Output the [x, y] coordinate of the center of the cell containing the given text.  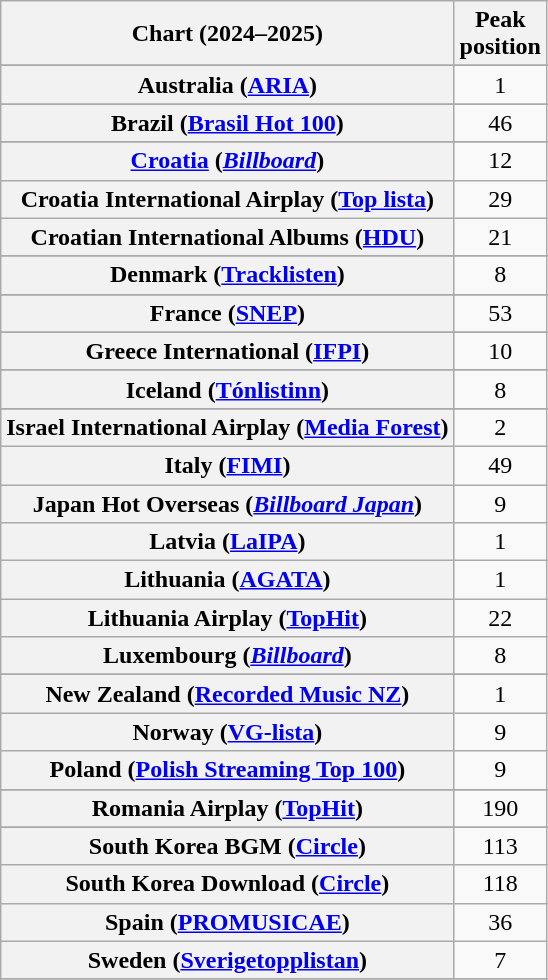
Sweden (Sverigetopplistan) [228, 960]
21 [500, 237]
53 [500, 313]
Italy (FIMI) [228, 465]
Peakposition [500, 34]
10 [500, 351]
2 [500, 427]
Greece International (IFPI) [228, 351]
Luxembourg (Billboard) [228, 656]
Croatia (Billboard) [228, 161]
Croatia International Airplay (Top lista) [228, 199]
Romania Airplay (TopHit) [228, 808]
12 [500, 161]
Lithuania Airplay (TopHit) [228, 618]
Lithuania (AGATA) [228, 580]
Chart (2024–2025) [228, 34]
Japan Hot Overseas (Billboard Japan) [228, 503]
South Korea BGM (Circle) [228, 846]
190 [500, 808]
Denmark (Tracklisten) [228, 275]
South Korea Download (Circle) [228, 884]
Norway (VG-lista) [228, 732]
Iceland (Tónlistinn) [228, 389]
7 [500, 960]
29 [500, 199]
46 [500, 123]
Israel International Airplay (Media Forest) [228, 427]
Australia (ARIA) [228, 85]
22 [500, 618]
Latvia (LaIPA) [228, 542]
Spain (PROMUSICAE) [228, 922]
Poland (Polish Streaming Top 100) [228, 770]
36 [500, 922]
Brazil (Brasil Hot 100) [228, 123]
Croatian International Albums (HDU) [228, 237]
113 [500, 846]
118 [500, 884]
49 [500, 465]
New Zealand (Recorded Music NZ) [228, 694]
France (SNEP) [228, 313]
